Return the (X, Y) coordinate for the center point of the cell that contains the specified text.  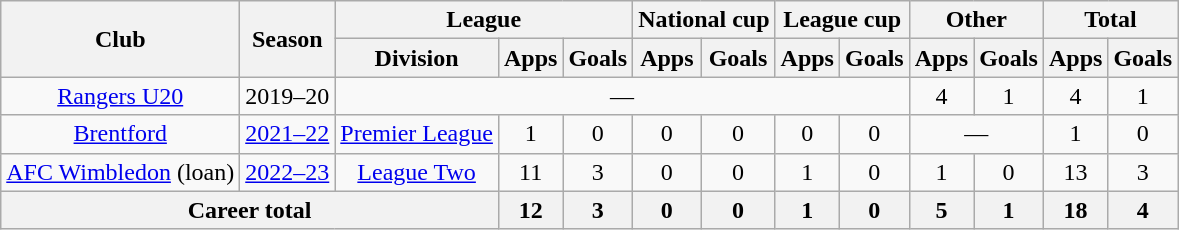
Other (976, 20)
2021–22 (288, 134)
League cup (842, 20)
12 (530, 210)
Total (1110, 20)
League (484, 20)
5 (941, 210)
13 (1075, 172)
Rangers U20 (120, 96)
18 (1075, 210)
Club (120, 39)
Season (288, 39)
11 (530, 172)
Premier League (417, 134)
Career total (250, 210)
2019–20 (288, 96)
AFC Wimbledon (loan) (120, 172)
National cup (704, 20)
League Two (417, 172)
Division (417, 58)
Brentford (120, 134)
2022–23 (288, 172)
